For the text-containing cell, return its midpoint in (X, Y) coordinate format. 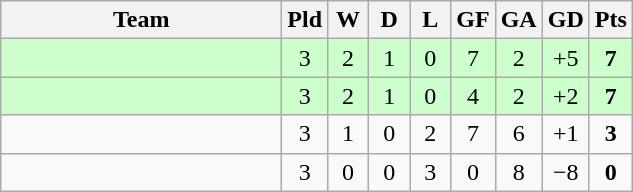
+5 (566, 58)
GD (566, 20)
+2 (566, 96)
−8 (566, 172)
4 (473, 96)
GA (518, 20)
L (430, 20)
Pld (305, 20)
D (390, 20)
GF (473, 20)
W (348, 20)
8 (518, 172)
6 (518, 134)
+1 (566, 134)
Pts (610, 20)
Team (142, 20)
